Output the (x, y) coordinate of the center of the cell containing the given text.  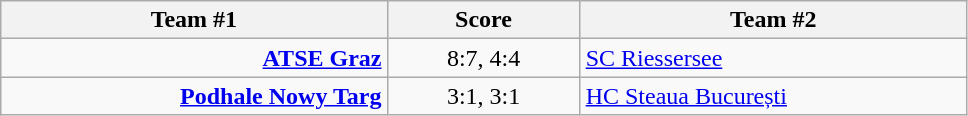
Podhale Nowy Targ (194, 96)
SC Riessersee (773, 58)
Score (484, 20)
ATSE Graz (194, 58)
HC Steaua București (773, 96)
3:1, 3:1 (484, 96)
Team #2 (773, 20)
8:7, 4:4 (484, 58)
Team #1 (194, 20)
